For the text-containing cell, return its midpoint in (x, y) coordinate format. 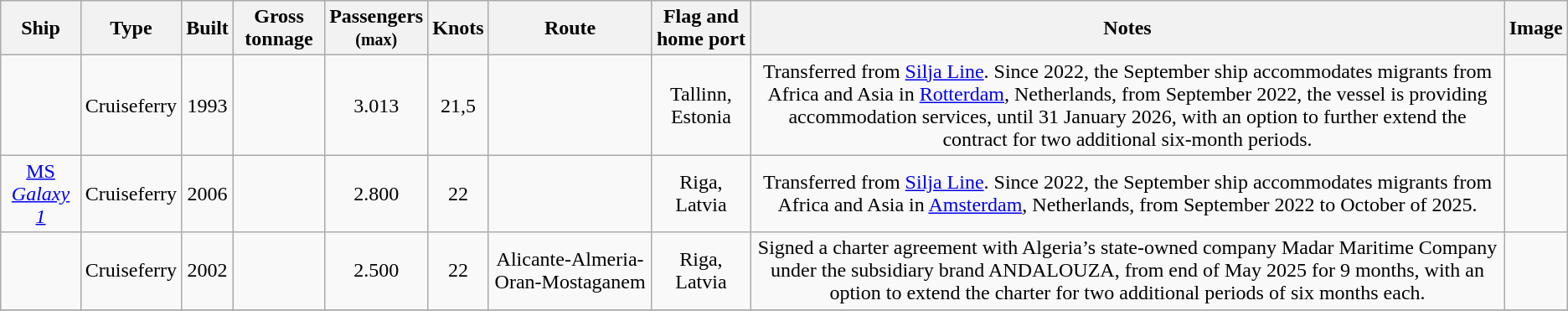
2006 (208, 194)
Route (570, 29)
1993 (208, 106)
3.013 (377, 106)
Notes (1127, 29)
Built (208, 29)
Flag and home port (701, 29)
Gross tonnage (278, 29)
Ship (41, 29)
2.500 (377, 271)
2.800 (377, 194)
MS Galaxy 1 (41, 194)
Knots (458, 29)
Passengers(max) (377, 29)
Image (1536, 29)
2002 (208, 271)
Tallinn, Estonia (701, 106)
Alicante-Almeria-Oran-Mostaganem (570, 271)
21,5 (458, 106)
Type (131, 29)
